Capture the cell that displays the provided text and extract its [X, Y] central coordinate. 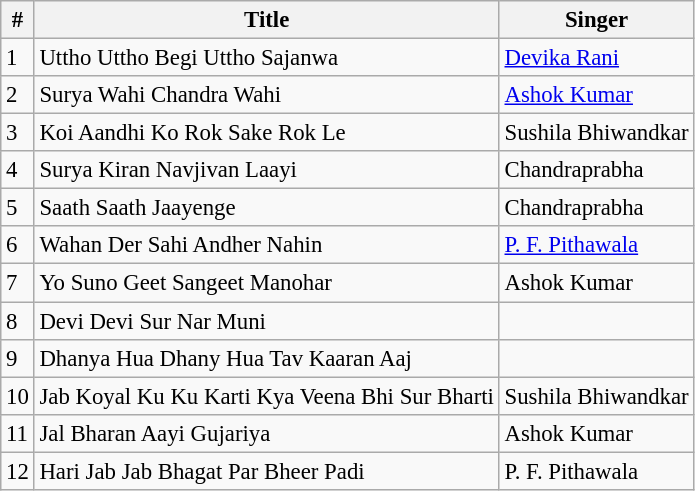
11 [18, 433]
Jab Koyal Ku Ku Karti Kya Veena Bhi Sur Bharti [266, 396]
Hari Jab Jab Bhagat Par Bheer Padi [266, 471]
8 [18, 321]
Saath Saath Jaayenge [266, 208]
Dhanya Hua Dhany Hua Tav Kaaran Aaj [266, 358]
Singer [596, 20]
Wahan Der Sahi Andher Nahin [266, 245]
Koi Aandhi Ko Rok Sake Rok Le [266, 133]
Yo Suno Geet Sangeet Manohar [266, 283]
Title [266, 20]
10 [18, 396]
# [18, 20]
1 [18, 58]
9 [18, 358]
4 [18, 170]
6 [18, 245]
5 [18, 208]
12 [18, 471]
Surya Wahi Chandra Wahi [266, 95]
Devika Rani [596, 58]
3 [18, 133]
2 [18, 95]
Surya Kiran Navjivan Laayi [266, 170]
Jal Bharan Aayi Gujariya [266, 433]
7 [18, 283]
Devi Devi Sur Nar Muni [266, 321]
Uttho Uttho Begi Uttho Sajanwa [266, 58]
